Detect which cell encompasses the target text, then output its (x, y) center coordinate. 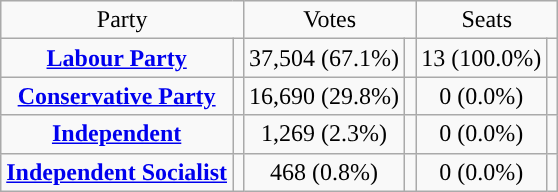
Independent Socialist (117, 172)
Votes (330, 20)
Independent (117, 134)
37,504 (67.1%) (324, 58)
1,269 (2.3%) (324, 134)
13 (100.0%) (482, 58)
Conservative Party (117, 96)
Party (122, 20)
Seats (487, 20)
16,690 (29.8%) (324, 96)
468 (0.8%) (324, 172)
Labour Party (117, 58)
